Locate the cell with the specified text and output its [X, Y] center coordinate. 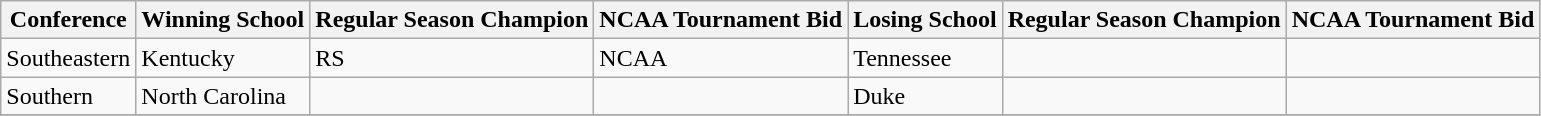
Kentucky [223, 58]
RS [452, 58]
North Carolina [223, 96]
Duke [925, 96]
Southern [68, 96]
Conference [68, 20]
Winning School [223, 20]
Losing School [925, 20]
Southeastern [68, 58]
NCAA [721, 58]
Tennessee [925, 58]
